Locate the cell with the specified text and output its [X, Y] center coordinate. 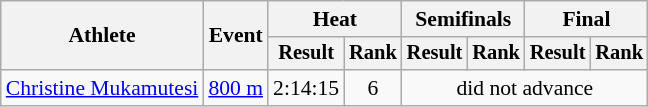
did not advance [525, 88]
Event [236, 36]
Semifinals [464, 19]
2:14:15 [306, 88]
6 [373, 88]
Christine Mukamutesi [102, 88]
800 m [236, 88]
Heat [335, 19]
Athlete [102, 36]
Final [586, 19]
